Provide the (X, Y) coordinate of the cell's center where the given text is located.  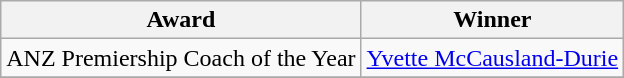
Award (181, 20)
Winner (492, 20)
ANZ Premiership Coach of the Year (181, 58)
Yvette McCausland-Durie (492, 58)
